Extract the (x, y) coordinate from the center of the cell holding the provided text.  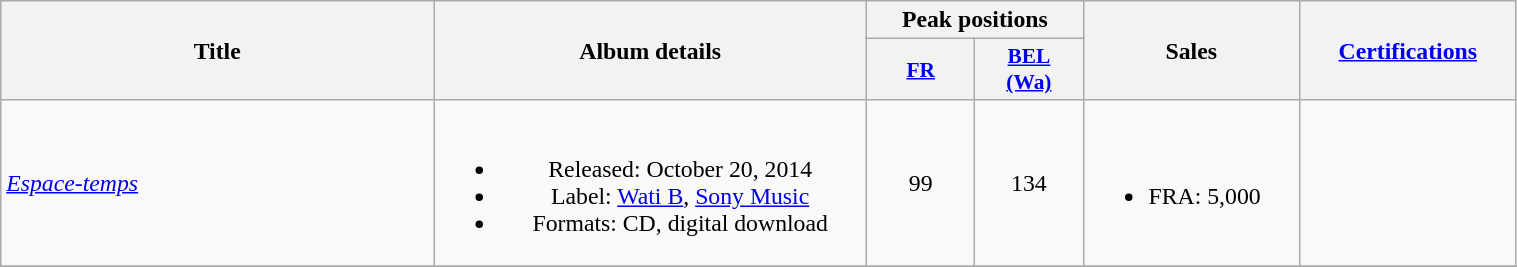
Album details (650, 50)
Released: October 20, 2014Label: Wati B, Sony MusicFormats: CD, digital download (650, 183)
Peak positions (975, 20)
Title (218, 50)
Certifications (1408, 50)
FRA: 5,000 (1191, 183)
Sales (1191, 50)
BEL (Wa) (1029, 70)
FR (921, 70)
Espace-temps (218, 183)
99 (921, 183)
134 (1029, 183)
